Identify which cell holds the provided text, then report its [x, y] central coordinate. 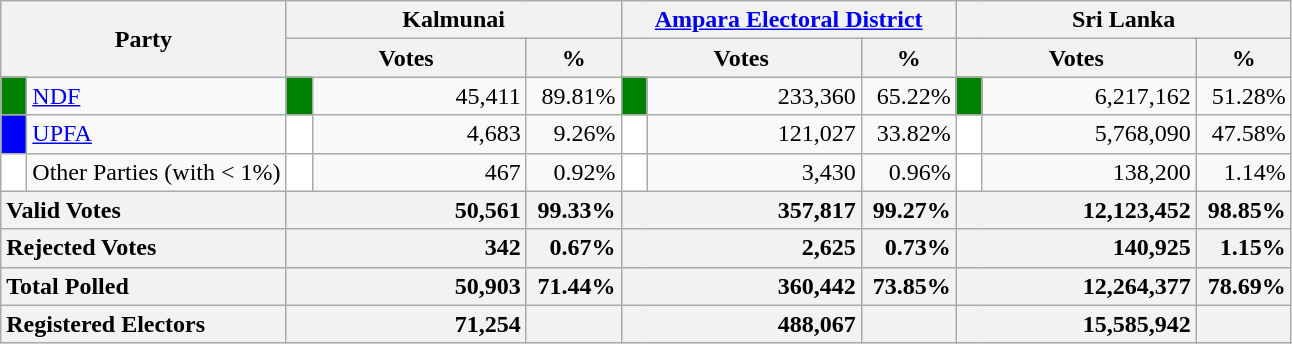
78.69% [1244, 286]
Registered Electors [144, 324]
Kalmunai [454, 20]
50,561 [406, 210]
342 [406, 248]
488,067 [741, 324]
50,903 [406, 286]
0.96% [908, 172]
233,360 [754, 96]
357,817 [741, 210]
6,217,162 [1089, 96]
0.67% [574, 248]
4,683 [419, 134]
140,925 [1076, 248]
1.15% [1244, 248]
0.92% [574, 172]
12,264,377 [1076, 286]
0.73% [908, 248]
3,430 [754, 172]
33.82% [908, 134]
45,411 [419, 96]
12,123,452 [1076, 210]
9.26% [574, 134]
Party [144, 39]
89.81% [574, 96]
47.58% [1244, 134]
Sri Lanka [1124, 20]
467 [419, 172]
15,585,942 [1076, 324]
NDF [156, 96]
Other Parties (with < 1%) [156, 172]
Valid Votes [144, 210]
65.22% [908, 96]
99.27% [908, 210]
73.85% [908, 286]
Ampara Electoral District [788, 20]
Rejected Votes [144, 248]
71,254 [406, 324]
98.85% [1244, 210]
UPFA [156, 134]
5,768,090 [1089, 134]
Total Polled [144, 286]
71.44% [574, 286]
138,200 [1089, 172]
121,027 [754, 134]
99.33% [574, 210]
360,442 [741, 286]
1.14% [1244, 172]
51.28% [1244, 96]
2,625 [741, 248]
